Return the (X, Y) coordinate for the center point of the cell that contains the specified text.  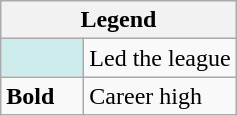
Career high (160, 96)
Legend (118, 20)
Bold (42, 96)
Led the league (160, 58)
